Identify which cell holds the provided text, then report its [X, Y] central coordinate. 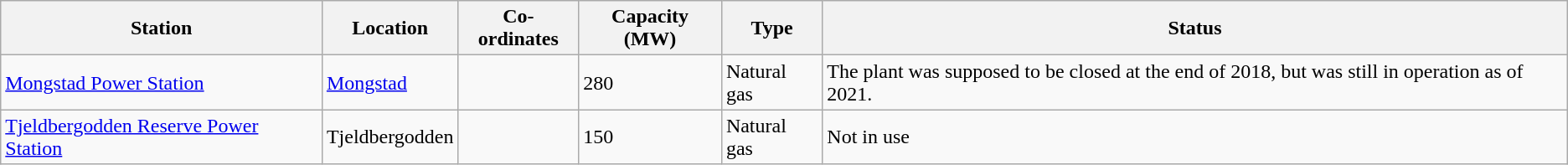
Capacity (MW) [650, 28]
Status [1194, 28]
Tjeldbergodden Reserve Power Station [162, 137]
Mongstad Power Station [162, 82]
Station [162, 28]
Location [390, 28]
Co-ordinates [518, 28]
Mongstad [390, 82]
Tjeldbergodden [390, 137]
The plant was supposed to be closed at the end of 2018, but was still in operation as of 2021. [1194, 82]
280 [650, 82]
150 [650, 137]
Not in use [1194, 137]
Type [771, 28]
